Output the [x, y] coordinate of the center of the cell containing the given text.  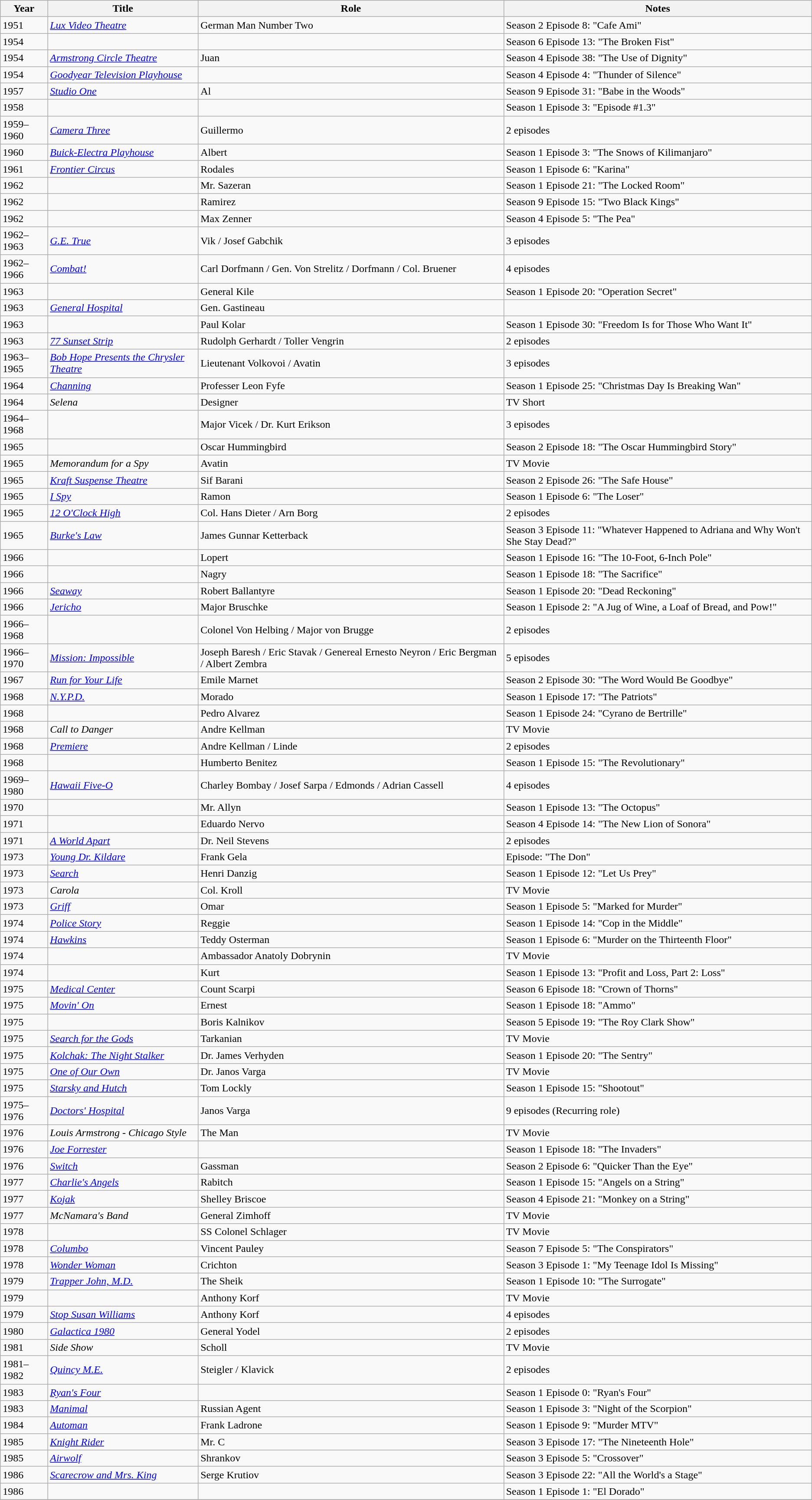
Memorandum for a Spy [123, 463]
Shrankov [351, 1458]
Notes [658, 9]
Avatin [351, 463]
Season 5 Episode 19: "The Roy Clark Show" [658, 1022]
1981 [24, 1347]
Season 1 Episode 3: "Episode #1.3" [658, 108]
Starsky and Hutch [123, 1088]
A World Apart [123, 840]
Galactica 1980 [123, 1331]
Season 3 Episode 22: "All the World's a Stage" [658, 1475]
Serge Krutiov [351, 1475]
Tarkanian [351, 1038]
Shelley Briscoe [351, 1199]
Season 2 Episode 18: "The Oscar Hummingbird Story" [658, 447]
Frank Gela [351, 857]
Season 3 Episode 17: "The Nineteenth Hole" [658, 1442]
Mission: Impossible [123, 658]
Armstrong Circle Theatre [123, 58]
Buick-Electra Playhouse [123, 152]
Paul Kolar [351, 324]
The Man [351, 1133]
Season 1 Episode 13: "Profit and Loss, Part 2: Loss" [658, 973]
Scarecrow and Mrs. King [123, 1475]
Season 1 Episode 2: "A Jug of Wine, a Loaf of Bread, and Pow!" [658, 607]
Vik / Josef Gabchik [351, 241]
1963–1965 [24, 364]
1966–1968 [24, 630]
Frontier Circus [123, 169]
Season 1 Episode 6: "Karina" [658, 169]
Lieutenant Volkovoi / Avatin [351, 364]
Kolchak: The Night Stalker [123, 1055]
Season 9 Episode 31: "Babe in the Woods" [658, 91]
Scholl [351, 1347]
Professer Leon Fyfe [351, 386]
1951 [24, 25]
Combat! [123, 269]
1959–1960 [24, 130]
Season 1 Episode 1: "El Dorado" [658, 1491]
Hawkins [123, 940]
McNamara's Band [123, 1215]
Andre Kellman [351, 730]
Reggie [351, 923]
Carola [123, 890]
Russian Agent [351, 1409]
Season 1 Episode 5: "Marked for Murder" [658, 907]
Season 1 Episode 15: "The Revolutionary" [658, 763]
Dr. Janos Varga [351, 1071]
Boris Kalnikov [351, 1022]
Stop Susan Williams [123, 1314]
General Hospital [123, 308]
Ernest [351, 1005]
Colonel Von Helbing / Major von Brugge [351, 630]
1960 [24, 152]
Seaway [123, 591]
Louis Armstrong - Chicago Style [123, 1133]
Count Scarpi [351, 989]
Mr. C [351, 1442]
9 episodes (Recurring role) [658, 1110]
Run for Your Life [123, 680]
Steigler / Klavick [351, 1370]
Carl Dorfmann / Gen. Von Strelitz / Dorfmann / Col. Bruener [351, 269]
Side Show [123, 1347]
Goodyear Television Playhouse [123, 75]
Studio One [123, 91]
Season 1 Episode 24: "Cyrano de Bertrille" [658, 713]
Major Bruschke [351, 607]
Search for the Gods [123, 1038]
Camera Three [123, 130]
Season 3 Episode 1: "My Teenage Idol Is Missing" [658, 1265]
Season 2 Episode 6: "Quicker Than the Eye" [658, 1166]
Season 1 Episode 15: "Angels on a String" [658, 1182]
General Zimhoff [351, 1215]
Role [351, 9]
Season 2 Episode 30: "The Word Would Be Goodbye" [658, 680]
Rabitch [351, 1182]
Griff [123, 907]
Crichton [351, 1265]
Season 1 Episode 18: "The Sacrifice" [658, 574]
Guillermo [351, 130]
Pedro Alvarez [351, 713]
Knight Rider [123, 1442]
Morado [351, 697]
Automan [123, 1425]
Trapper John, M.D. [123, 1281]
Kurt [351, 973]
Kraft Suspense Theatre [123, 480]
Juan [351, 58]
Hawaii Five-O [123, 785]
Tom Lockly [351, 1088]
Doctors' Hospital [123, 1110]
Andre Kellman / Linde [351, 746]
1962–1966 [24, 269]
Emile Marnet [351, 680]
1969–1980 [24, 785]
Season 1 Episode 10: "The Surrogate" [658, 1281]
Movin' On [123, 1005]
Kojak [123, 1199]
1957 [24, 91]
Airwolf [123, 1458]
N.Y.P.D. [123, 697]
Season 9 Episode 15: "Two Black Kings" [658, 202]
1967 [24, 680]
Episode: "The Don" [658, 857]
Joseph Baresh / Eric Stavak / Genereal Ernesto Neyron / Eric Bergman / Albert Zembra [351, 658]
Season 1 Episode 16: "The 10-Foot, 6-Inch Pole" [658, 558]
Manimal [123, 1409]
Max Zenner [351, 218]
Robert Ballantyre [351, 591]
Season 6 Episode 13: "The Broken Fist" [658, 42]
Gassman [351, 1166]
Season 4 Episode 14: "The New Lion of Sonora" [658, 824]
Premiere [123, 746]
5 episodes [658, 658]
1958 [24, 108]
Season 1 Episode 6: "Murder on the Thirteenth Floor" [658, 940]
1980 [24, 1331]
Season 1 Episode 17: "The Patriots" [658, 697]
One of Our Own [123, 1071]
1964–1968 [24, 424]
Lopert [351, 558]
Channing [123, 386]
Charley Bombay / Josef Sarpa / Edmonds / Adrian Cassell [351, 785]
Season 1 Episode 20: "Dead Reckoning" [658, 591]
Charlie's Angels [123, 1182]
G.E. True [123, 241]
Rudolph Gerhardt / Toller Vengrin [351, 341]
1961 [24, 169]
Season 1 Episode 12: "Let Us Prey" [658, 874]
12 O'Clock High [123, 513]
Season 1 Episode 18: "Ammo" [658, 1005]
Lux Video Theatre [123, 25]
Medical Center [123, 989]
1975–1976 [24, 1110]
Season 1 Episode 0: "Ryan's Four" [658, 1392]
Police Story [123, 923]
Season 1 Episode 21: "The Locked Room" [658, 185]
Year [24, 9]
Burke's Law [123, 535]
Omar [351, 907]
Quincy M.E. [123, 1370]
TV Short [658, 402]
Joe Forrester [123, 1150]
Season 6 Episode 18: "Crown of Thorns" [658, 989]
Ramirez [351, 202]
1966–1970 [24, 658]
Season 1 Episode 15: "Shootout" [658, 1088]
Search [123, 874]
SS Colonel Schlager [351, 1232]
Season 7 Episode 5: "The Conspirators" [658, 1248]
Selena [123, 402]
The Sheik [351, 1281]
Major Vicek / Dr. Kurt Erikson [351, 424]
Season 1 Episode 20: "The Sentry" [658, 1055]
Wonder Woman [123, 1265]
1970 [24, 807]
Season 1 Episode 13: "The Octopus" [658, 807]
Frank Ladrone [351, 1425]
Nagry [351, 574]
77 Sunset Strip [123, 341]
General Yodel [351, 1331]
Vincent Pauley [351, 1248]
Season 2 Episode 8: "Cafe Ami" [658, 25]
Albert [351, 152]
Col. Kroll [351, 890]
Season 1 Episode 3: "Night of the Scorpion" [658, 1409]
Season 1 Episode 14: "Cop in the Middle" [658, 923]
Columbo [123, 1248]
Season 3 Episode 5: "Crossover" [658, 1458]
1981–1982 [24, 1370]
1962–1963 [24, 241]
Season 1 Episode 20: "Operation Secret" [658, 291]
Title [123, 9]
German Man Number Two [351, 25]
Mr. Sazeran [351, 185]
Col. Hans Dieter / Arn Borg [351, 513]
Oscar Hummingbird [351, 447]
Gen. Gastineau [351, 308]
Season 4 Episode 4: "Thunder of Silence" [658, 75]
Season 1 Episode 3: "The Snows of Kilimanjaro" [658, 152]
James Gunnar Ketterback [351, 535]
Dr. James Verhyden [351, 1055]
Season 1 Episode 6: "The Loser" [658, 496]
Young Dr. Kildare [123, 857]
Teddy Osterman [351, 940]
Rodales [351, 169]
Ambassador Anatoly Dobrynin [351, 956]
Sif Barani [351, 480]
Season 1 Episode 30: "Freedom Is for Those Who Want It" [658, 324]
Switch [123, 1166]
Season 1 Episode 9: "Murder MTV" [658, 1425]
Al [351, 91]
Eduardo Nervo [351, 824]
Season 3 Episode 11: "Whatever Happened to Adriana and Why Won't She Stay Dead?" [658, 535]
Season 2 Episode 26: "The Safe House" [658, 480]
Ramon [351, 496]
Henri Danzig [351, 874]
General Kile [351, 291]
Season 4 Episode 21: "Monkey on a String" [658, 1199]
I Spy [123, 496]
Call to Danger [123, 730]
1984 [24, 1425]
Janos Varga [351, 1110]
Bob Hope Presents the Chrysler Theatre [123, 364]
Season 4 Episode 5: "The Pea" [658, 218]
Dr. Neil Stevens [351, 840]
Designer [351, 402]
Season 1 Episode 18: "The Invaders" [658, 1150]
Jericho [123, 607]
Ryan's Four [123, 1392]
Season 1 Episode 25: "Christmas Day Is Breaking Wan" [658, 386]
Humberto Benitez [351, 763]
Season 4 Episode 38: "The Use of Dignity" [658, 58]
Mr. Allyn [351, 807]
